Detect which cell encompasses the target text, then output its (x, y) center coordinate. 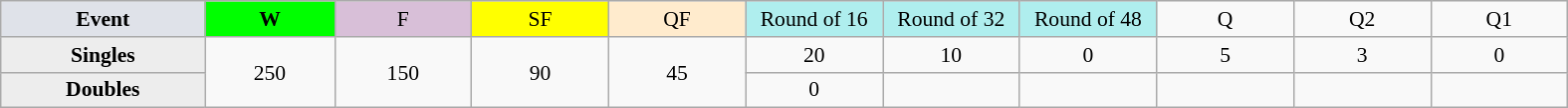
Round of 16 (814, 19)
Doubles (104, 90)
150 (403, 72)
90 (541, 72)
45 (677, 72)
Round of 48 (1088, 19)
Q2 (1362, 19)
F (403, 19)
Round of 32 (951, 19)
Q1 (1499, 19)
20 (814, 55)
Event (104, 19)
QF (677, 19)
W (270, 19)
10 (951, 55)
Q (1226, 19)
3 (1362, 55)
SF (541, 19)
5 (1226, 55)
250 (270, 72)
Singles (104, 55)
